For the text-containing cell, return its midpoint in [x, y] coordinate format. 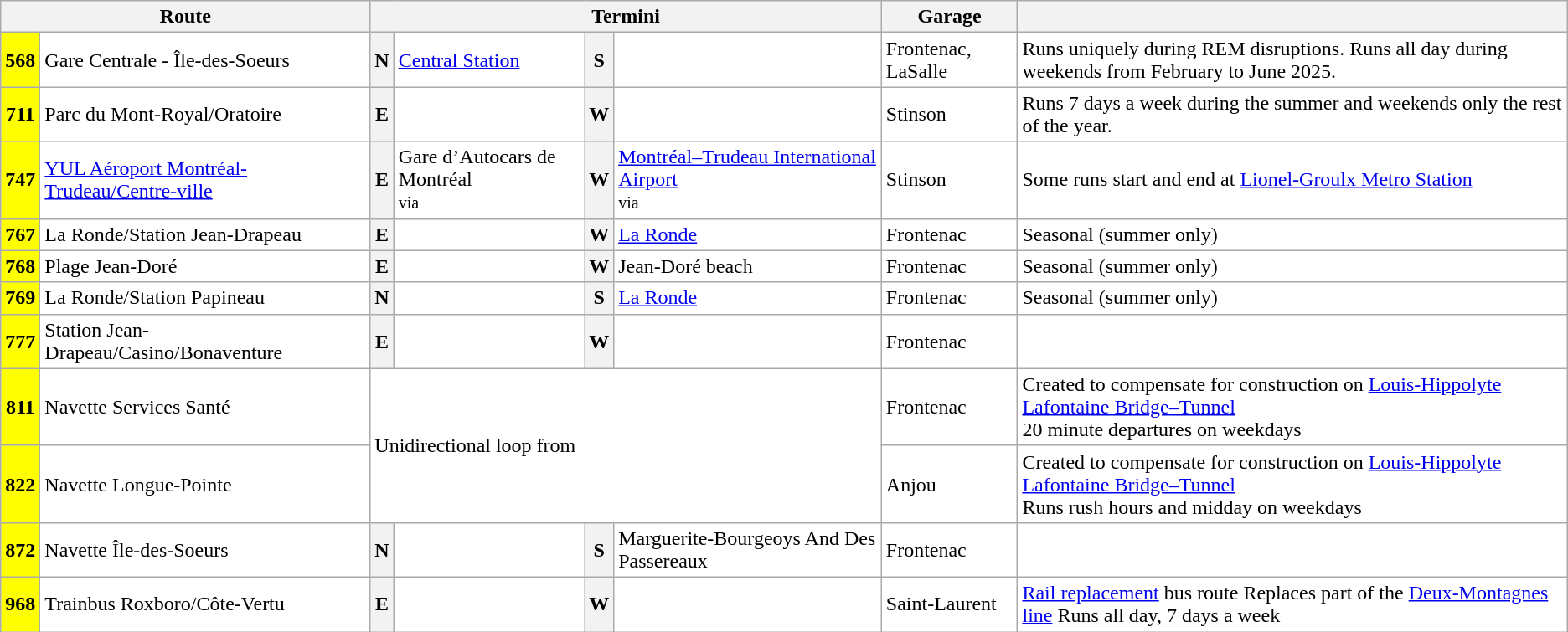
La Ronde/Station Papineau [205, 298]
Gare d’Autocars de Montréalvia [489, 180]
Navette Île-des-Soeurs [205, 549]
769 [20, 298]
Garage [950, 17]
Route [186, 17]
Runs uniquely during REM disruptions. Runs all day during weekends from February to June 2025. [1292, 60]
711 [20, 114]
Some runs start and end at Lionel-Groulx Metro Station [1292, 180]
Termini [626, 17]
YUL Aéroport Montréal-Trudeau/Centre-ville [205, 180]
Rail replacement bus route Replaces part of the Deux-Montagnes line Runs all day, 7 days a week [1292, 604]
Unidirectional loop from [626, 445]
Frontenac, LaSalle [950, 60]
Montréal–Trudeau International Airportvia [748, 180]
Trainbus Roxboro/Côte-Vertu [205, 604]
Marguerite-Bourgeoys And Des Passereaux [748, 549]
Runs 7 days a week during the summer and weekends only the rest of the year. [1292, 114]
Parc du Mont-Royal/Oratoire [205, 114]
Jean-Doré beach [748, 266]
811 [20, 407]
768 [20, 266]
Saint-Laurent [950, 604]
Station Jean-Drapeau/Casino/Bonaventure [205, 342]
747 [20, 180]
Plage Jean-Doré [205, 266]
Central Station [489, 60]
Navette Longue-Pointe [205, 484]
767 [20, 234]
777 [20, 342]
Gare Centrale - Île-des-Soeurs [205, 60]
Created to compensate for construction on Louis-Hippolyte Lafontaine Bridge–TunnelRuns rush hours and midday on weekdays [1292, 484]
Navette Services Santé [205, 407]
La Ronde/Station Jean-Drapeau [205, 234]
568 [20, 60]
822 [20, 484]
Anjou [950, 484]
Created to compensate for construction on Louis-Hippolyte Lafontaine Bridge–Tunnel20 minute departures on weekdays [1292, 407]
968 [20, 604]
872 [20, 549]
